Locate the cell with the specified text and output its [X, Y] center coordinate. 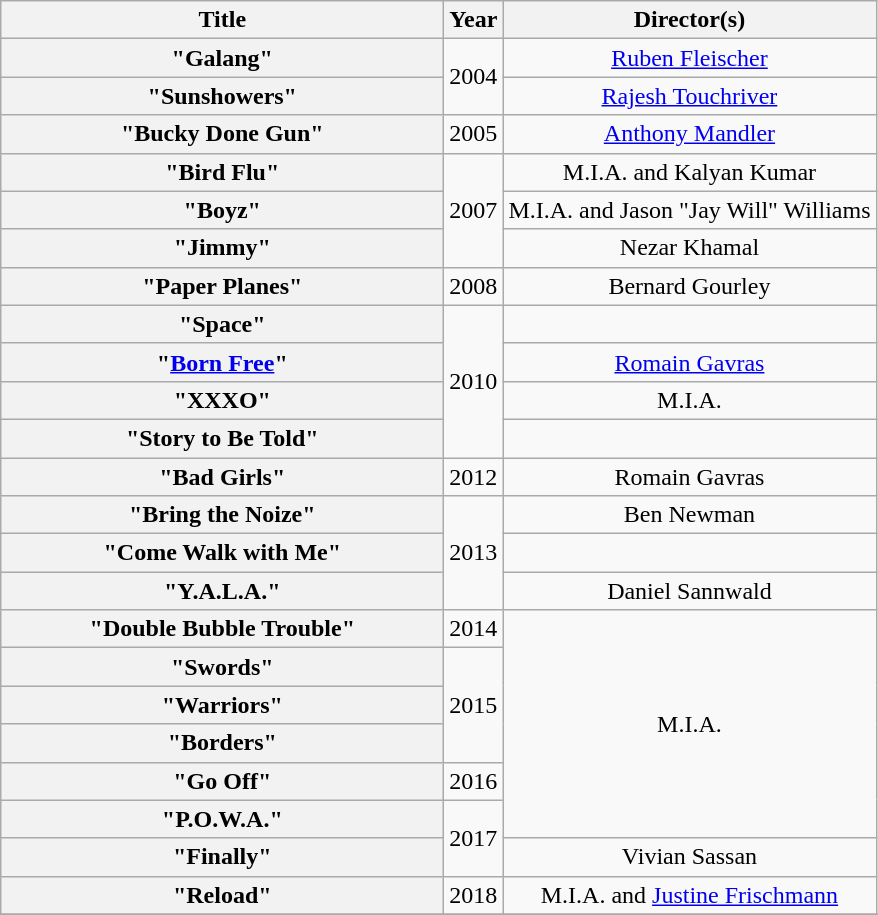
"Go Off" [222, 781]
"Bring the Noize" [222, 515]
"Jimmy" [222, 248]
"Reload" [222, 895]
"Finally" [222, 857]
"Born Free" [222, 362]
"Paper Planes" [222, 286]
"Boyz" [222, 210]
"Swords" [222, 667]
"Bird Flu" [222, 172]
"Warriors" [222, 705]
M.I.A. and Kalyan Kumar [690, 172]
2005 [474, 134]
2012 [474, 477]
Ruben Fleischer [690, 58]
Year [474, 20]
"XXXO" [222, 400]
2004 [474, 77]
2013 [474, 553]
M.I.A. and Jason "Jay Will" Williams [690, 210]
"Double Bubble Trouble" [222, 629]
M.I.A. and Justine Frischmann [690, 895]
"Space" [222, 324]
"Galang" [222, 58]
"Y.A.L.A." [222, 591]
2016 [474, 781]
Nezar Khamal [690, 248]
Ben Newman [690, 515]
Director(s) [690, 20]
2007 [474, 210]
Title [222, 20]
2017 [474, 838]
2018 [474, 895]
Rajesh Touchriver [690, 96]
"Story to Be Told" [222, 438]
2015 [474, 705]
"Bucky Done Gun" [222, 134]
2014 [474, 629]
"P.O.W.A." [222, 819]
"Sunshowers" [222, 96]
Anthony Mandler [690, 134]
"Borders" [222, 743]
2010 [474, 381]
Daniel Sannwald [690, 591]
Vivian Sassan [690, 857]
"Bad Girls" [222, 477]
2008 [474, 286]
Bernard Gourley [690, 286]
"Come Walk with Me" [222, 553]
